Detect which cell encompasses the target text, then output its [X, Y] center coordinate. 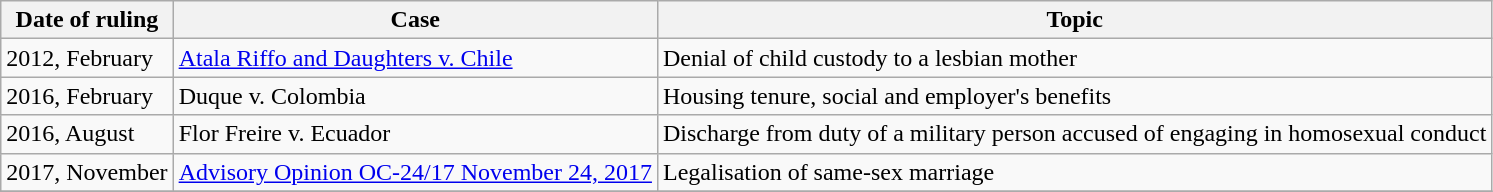
2016, August [87, 134]
Denial of child custody to a lesbian mother [1074, 58]
Duque v. Colombia [415, 96]
Flor Freire v. Ecuador [415, 134]
Housing tenure, social and employer's benefits [1074, 96]
Date of ruling [87, 20]
Advisory Opinion OC-24/17 November 24, 2017 [415, 172]
Atala Riffo and Daughters v. Chile [415, 58]
2016, February [87, 96]
Legalisation of same-sex marriage [1074, 172]
2012, February [87, 58]
Topic [1074, 20]
Discharge from duty of a military person accused of engaging in homosexual conduct [1074, 134]
Case [415, 20]
2017, November [87, 172]
